Search for the cell housing the specified text and yield its (X, Y) center coordinate. 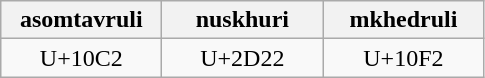
mkhedruli (404, 20)
U+2D22 (242, 58)
U+10C2 (82, 58)
U+10F2 (404, 58)
nuskhuri (242, 20)
asomtavruli (82, 20)
